Detect which cell encompasses the target text, then output its (X, Y) center coordinate. 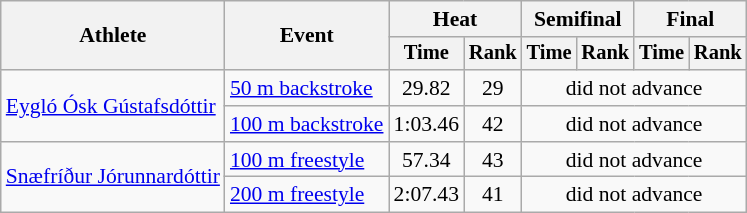
200 m freestyle (307, 195)
2:07.43 (426, 195)
100 m freestyle (307, 160)
Snæfríður Jórunnardóttir (113, 178)
29 (493, 88)
43 (493, 160)
Athlete (113, 36)
50 m backstroke (307, 88)
Eygló Ósk Gústafsdóttir (113, 106)
57.34 (426, 160)
Heat (456, 19)
1:03.46 (426, 124)
41 (493, 195)
Final (690, 19)
29.82 (426, 88)
42 (493, 124)
100 m backstroke (307, 124)
Event (307, 36)
Semifinal (578, 19)
